Output the [X, Y] coordinate of the center of the cell containing the given text.  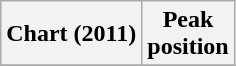
Peakposition [188, 34]
Chart (2011) [72, 34]
